Scan for the cell matching the given text and deliver its (X, Y) coordinate at center. 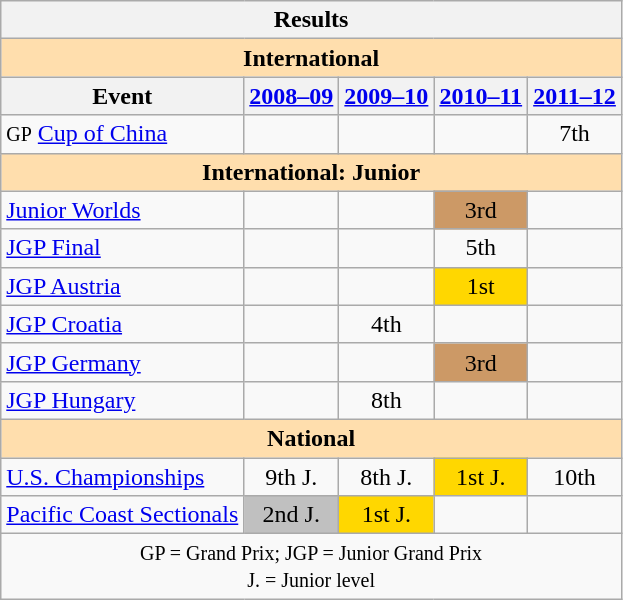
JGP Final (122, 248)
JGP Croatia (122, 324)
7th (575, 134)
International: Junior (312, 172)
Pacific Coast Sectionals (122, 515)
10th (575, 477)
9th J. (292, 477)
5th (481, 248)
JGP Germany (122, 362)
Results (312, 20)
2009–10 (386, 96)
GP = Grand Prix; JGP = Junior Grand Prix J. = Junior level (312, 566)
1st (481, 286)
4th (386, 324)
U.S. Championships (122, 477)
GP Cup of China (122, 134)
2008–09 (292, 96)
National (312, 438)
Event (122, 96)
JGP Hungary (122, 400)
8th J. (386, 477)
JGP Austria (122, 286)
2010–11 (481, 96)
Junior Worlds (122, 210)
2011–12 (575, 96)
International (312, 58)
8th (386, 400)
2nd J. (292, 515)
